Return the [x, y] coordinate for the center point of the cell that contains the specified text.  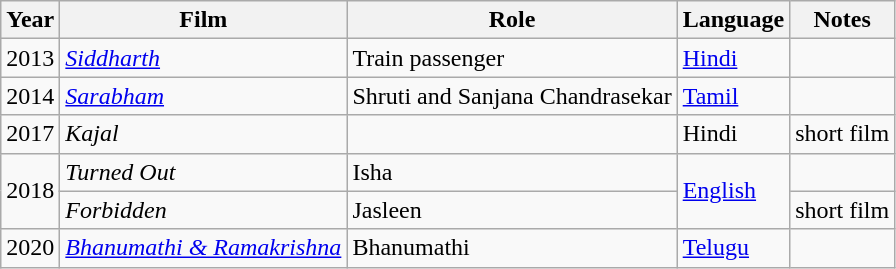
Turned Out [204, 172]
Isha [512, 172]
English [733, 191]
Notes [842, 20]
Language [733, 20]
Role [512, 20]
Forbidden [204, 210]
2014 [30, 96]
Bhanumathi [512, 248]
Train passenger [512, 58]
Kajal [204, 134]
Film [204, 20]
Sarabham [204, 96]
Bhanumathi & Ramakrishna [204, 248]
Shruti and Sanjana Chandrasekar [512, 96]
2020 [30, 248]
2018 [30, 191]
2013 [30, 58]
Year [30, 20]
Tamil [733, 96]
Jasleen [512, 210]
2017 [30, 134]
Telugu [733, 248]
Siddharth [204, 58]
